Search for the cell housing the specified text and yield its [x, y] center coordinate. 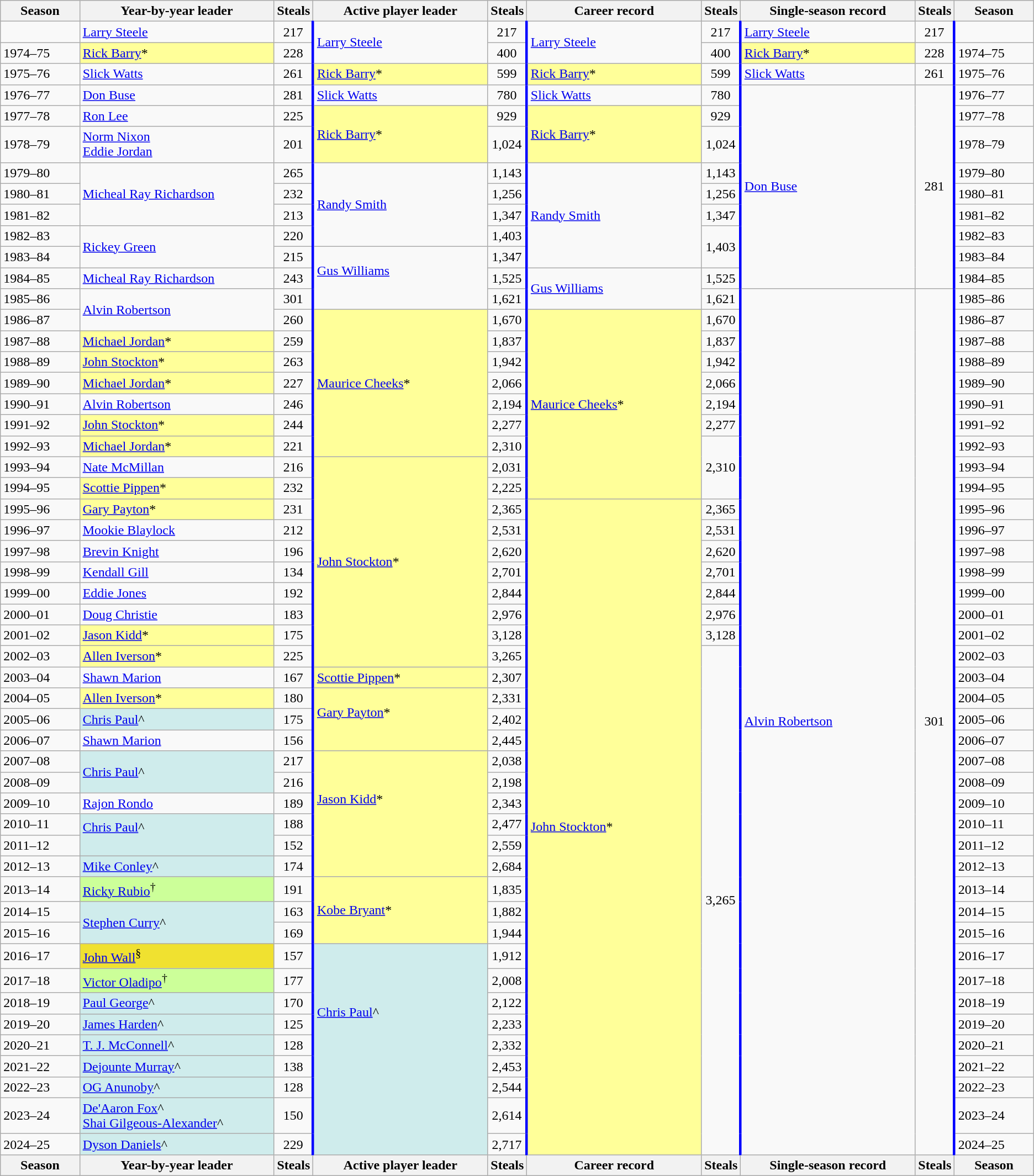
T. J. McConnell^ [177, 1045]
220 [294, 236]
246 [294, 404]
Dyson Daniels^ [177, 1144]
259 [294, 341]
231 [294, 509]
192 [294, 593]
180 [294, 698]
Mike Conley^ [177, 866]
De'Aaron Fox^Shai Gilgeous-Alexander^ [177, 1115]
174 [294, 866]
188 [294, 824]
244 [294, 425]
Stephen Curry^ [177, 923]
170 [294, 1003]
2,008 [507, 981]
James Harden^ [177, 1024]
138 [294, 1066]
260 [294, 320]
Eddie Jones [177, 593]
2,684 [507, 866]
169 [294, 933]
Brevin Knight [177, 551]
Doug Christie [177, 615]
152 [294, 845]
OG Anunoby^ [177, 1087]
2,038 [507, 761]
215 [294, 257]
Kobe Bryant* [400, 910]
1,912 [507, 956]
2,031 [507, 467]
John Wall§ [177, 956]
Rajon Rondo [177, 803]
Ron Lee [177, 116]
212 [294, 530]
163 [294, 912]
213 [294, 215]
2,614 [507, 1115]
Ricky Rubio† [177, 889]
Norm NixonEddie Jordan [177, 145]
2,331 [507, 698]
Dejounte Murray^ [177, 1066]
1,835 [507, 889]
263 [294, 362]
2,559 [507, 845]
2,122 [507, 1003]
134 [294, 572]
Victor Oladipo† [177, 981]
156 [294, 740]
221 [294, 446]
2,198 [507, 782]
1,882 [507, 912]
2,717 [507, 1144]
2,453 [507, 1066]
2,544 [507, 1087]
201 [294, 145]
2,225 [507, 488]
150 [294, 1115]
183 [294, 615]
167 [294, 677]
229 [294, 1144]
2,402 [507, 719]
2,477 [507, 824]
2,343 [507, 803]
157 [294, 956]
191 [294, 889]
189 [294, 803]
227 [294, 383]
2,307 [507, 677]
265 [294, 173]
177 [294, 981]
243 [294, 278]
125 [294, 1024]
Kendall Gill [177, 572]
2,445 [507, 740]
1,944 [507, 933]
Rickey Green [177, 246]
Mookie Blaylock [177, 530]
2,233 [507, 1024]
Nate McMillan [177, 467]
196 [294, 551]
2,332 [507, 1045]
Paul George^ [177, 1003]
